Return the [X, Y] coordinate for the center point of the cell that contains the specified text.  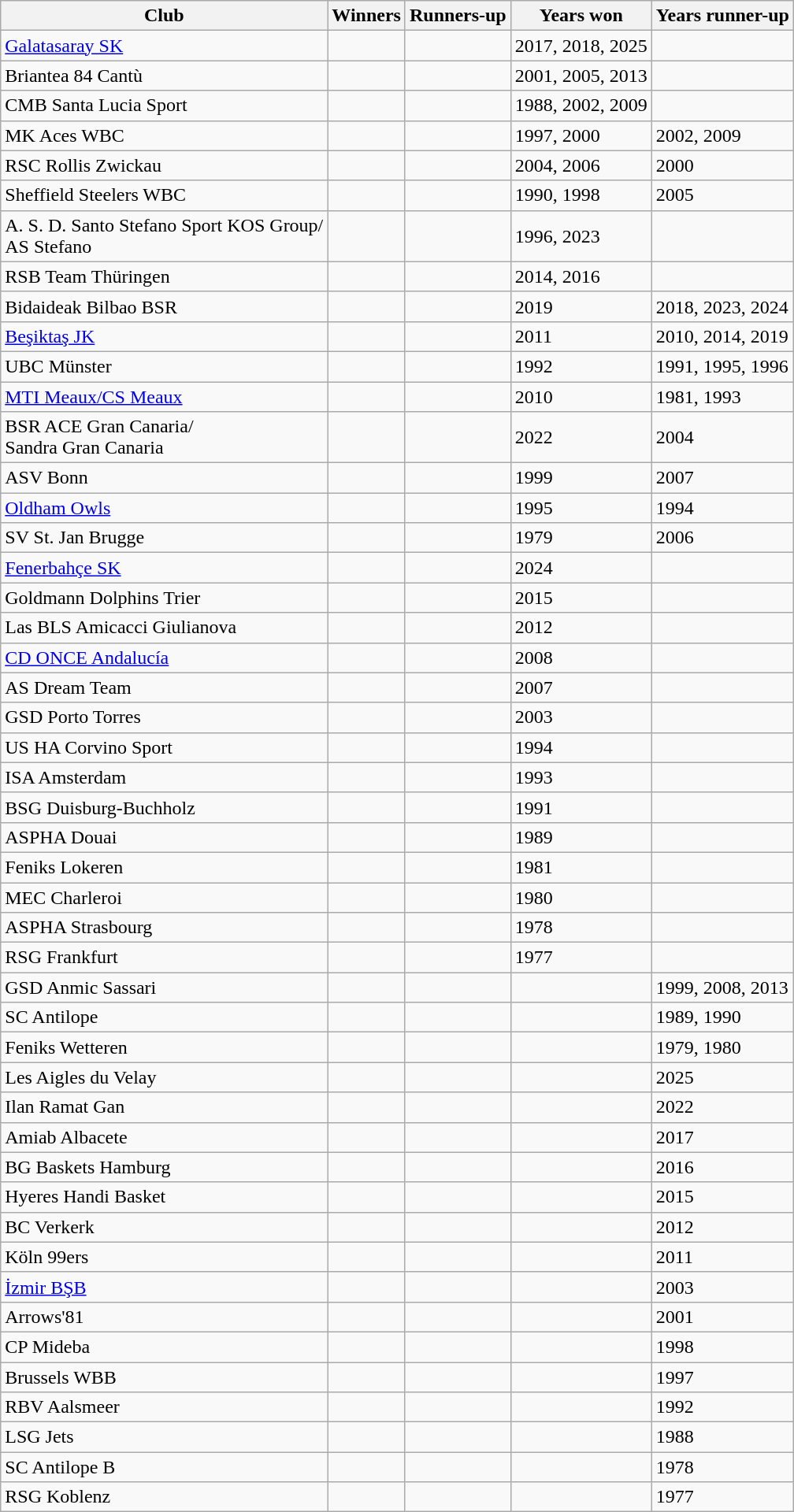
ASPHA Douai [164, 837]
2001 [722, 1317]
BSG Duisburg-Buchholz [164, 807]
1980 [581, 897]
2018, 2023, 2024 [722, 306]
Sheffield Steelers WBC [164, 195]
2004 [722, 438]
2002, 2009 [722, 135]
Beşiktaş JK [164, 336]
2004, 2006 [581, 165]
LSG Jets [164, 1437]
BG Baskets Hamburg [164, 1167]
1999 [581, 478]
Las BLS Amicacci Giulianova [164, 628]
SC Antilope [164, 1017]
Runners-up [458, 16]
1979, 1980 [722, 1047]
Feniks Lokeren [164, 867]
RSB Team Thüringen [164, 276]
CMB Santa Lucia Sport [164, 106]
MK Aces WBC [164, 135]
SC Antilope B [164, 1467]
Feniks Wetteren [164, 1047]
RSG Frankfurt [164, 958]
BC Verkerk [164, 1227]
2014, 2016 [581, 276]
1989 [581, 837]
2010, 2014, 2019 [722, 336]
Bidaideak Bilbao BSR [164, 306]
Hyeres Handi Basket [164, 1197]
1988 [722, 1437]
MEC Charleroi [164, 897]
BSR ACE Gran Canaria/Sandra Gran Canaria [164, 438]
1996, 2023 [581, 236]
UBC Münster [164, 366]
RSG Koblenz [164, 1497]
US HA Corvino Sport [164, 747]
1979 [581, 538]
İzmir BŞB [164, 1287]
Arrows'81 [164, 1317]
1998 [722, 1347]
ASV Bonn [164, 478]
Winners [367, 16]
1990, 1998 [581, 195]
Galatasaray SK [164, 46]
2006 [722, 538]
AS Dream Team [164, 687]
2005 [722, 195]
A. S. D. Santo Stefano Sport KOS Group/AS Stefano [164, 236]
GSD Anmic Sassari [164, 988]
Köln 99ers [164, 1257]
2016 [722, 1167]
1991, 1995, 1996 [722, 366]
1981, 1993 [722, 396]
CD ONCE Andalucía [164, 658]
2017 [722, 1137]
Years won [581, 16]
2001, 2005, 2013 [581, 76]
Oldham Owls [164, 508]
2010 [581, 396]
1989, 1990 [722, 1017]
Amiab Albacete [164, 1137]
1991 [581, 807]
1999, 2008, 2013 [722, 988]
Brussels WBB [164, 1377]
2024 [581, 568]
Goldmann Dolphins Trier [164, 598]
SV St. Jan Brugge [164, 538]
2000 [722, 165]
Fenerbahçe SK [164, 568]
1995 [581, 508]
2019 [581, 306]
Les Aigles du Velay [164, 1077]
1997, 2000 [581, 135]
Briantea 84 Cantù [164, 76]
1997 [722, 1377]
2008 [581, 658]
RBV Aalsmeer [164, 1407]
MTI Meaux/CS Meaux [164, 396]
ASPHA Strasbourg [164, 928]
GSD Porto Torres [164, 717]
1981 [581, 867]
ISA Amsterdam [164, 777]
Club [164, 16]
2025 [722, 1077]
1993 [581, 777]
CP Mideba [164, 1347]
RSC Rollis Zwickau [164, 165]
Years runner-up [722, 16]
2017, 2018, 2025 [581, 46]
1988, 2002, 2009 [581, 106]
Ilan Ramat Gan [164, 1107]
